Determine the (X, Y) coordinate at the center of the cell enclosing the given text.  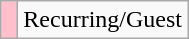
Recurring/Guest (103, 20)
